Output the [X, Y] coordinate of the center of the cell containing the given text.  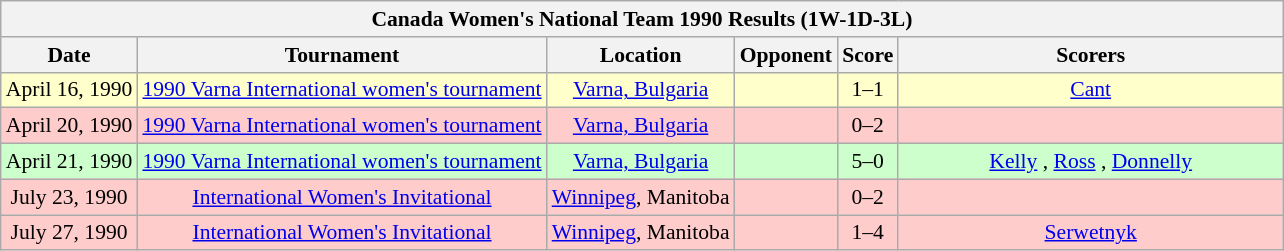
Date [70, 55]
April 21, 1990 [70, 162]
Kelly , Ross , Donnelly [1090, 162]
Canada Women's National Team 1990 Results (1W-1D-3L) [642, 19]
July 27, 1990 [70, 233]
Score [868, 55]
1–1 [868, 90]
5–0 [868, 162]
Serwetnyk [1090, 233]
April 20, 1990 [70, 126]
Tournament [342, 55]
Scorers [1090, 55]
Opponent [786, 55]
Location [641, 55]
April 16, 1990 [70, 90]
Cant [1090, 90]
July 23, 1990 [70, 197]
1–4 [868, 233]
